Detect which cell encompasses the target text, then output its [x, y] center coordinate. 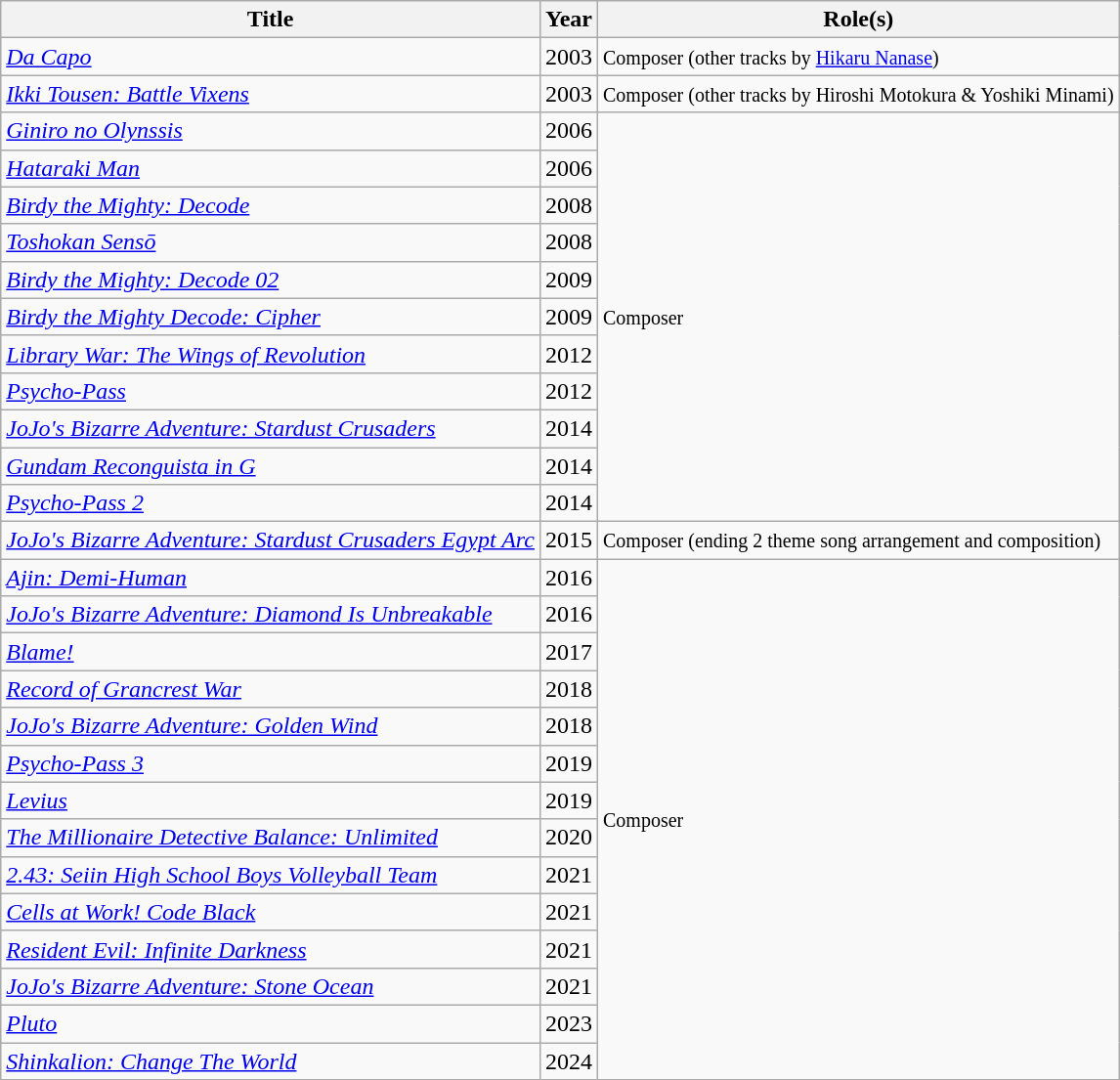
Ikki Tousen: Battle Vixens [271, 94]
Record of Grancrest War [271, 689]
Year [569, 20]
Da Capo [271, 57]
Psycho-Pass 2 [271, 503]
JoJo's Bizarre Adventure: Stone Ocean [271, 986]
JoJo's Bizarre Adventure: Stardust Crusaders Egypt Arc [271, 540]
Psycho-Pass [271, 391]
JoJo's Bizarre Adventure: Diamond Is Unbreakable [271, 615]
2020 [569, 838]
Blame! [271, 652]
JoJo's Bizarre Adventure: Stardust Crusaders [271, 428]
Pluto [271, 1023]
Title [271, 20]
Birdy the Mighty: Decode 02 [271, 280]
Hataraki Man [271, 168]
Psycho-Pass 3 [271, 763]
2015 [569, 540]
Library War: The Wings of Revolution [271, 354]
2.43: Seiin High School Boys Volleyball Team [271, 875]
The Millionaire Detective Balance: Unlimited [271, 838]
2017 [569, 652]
Resident Evil: Infinite Darkness [271, 949]
Composer (ending 2 theme song arrangement and composition) [859, 540]
Composer (other tracks by Hiroshi Motokura & Yoshiki Minami) [859, 94]
JoJo's Bizarre Adventure: Golden Wind [271, 726]
Shinkalion: Change The World [271, 1060]
2024 [569, 1060]
Composer (other tracks by Hikaru Nanase) [859, 57]
Gundam Reconguista in G [271, 466]
Role(s) [859, 20]
Cells at Work! Code Black [271, 912]
Birdy the Mighty: Decode [271, 205]
Giniro no Olynssis [271, 131]
Ajin: Demi-Human [271, 578]
Birdy the Mighty Decode: Cipher [271, 317]
Levius [271, 800]
Toshokan Sensō [271, 242]
2023 [569, 1023]
